Identify which cell holds the provided text, then report its [x, y] central coordinate. 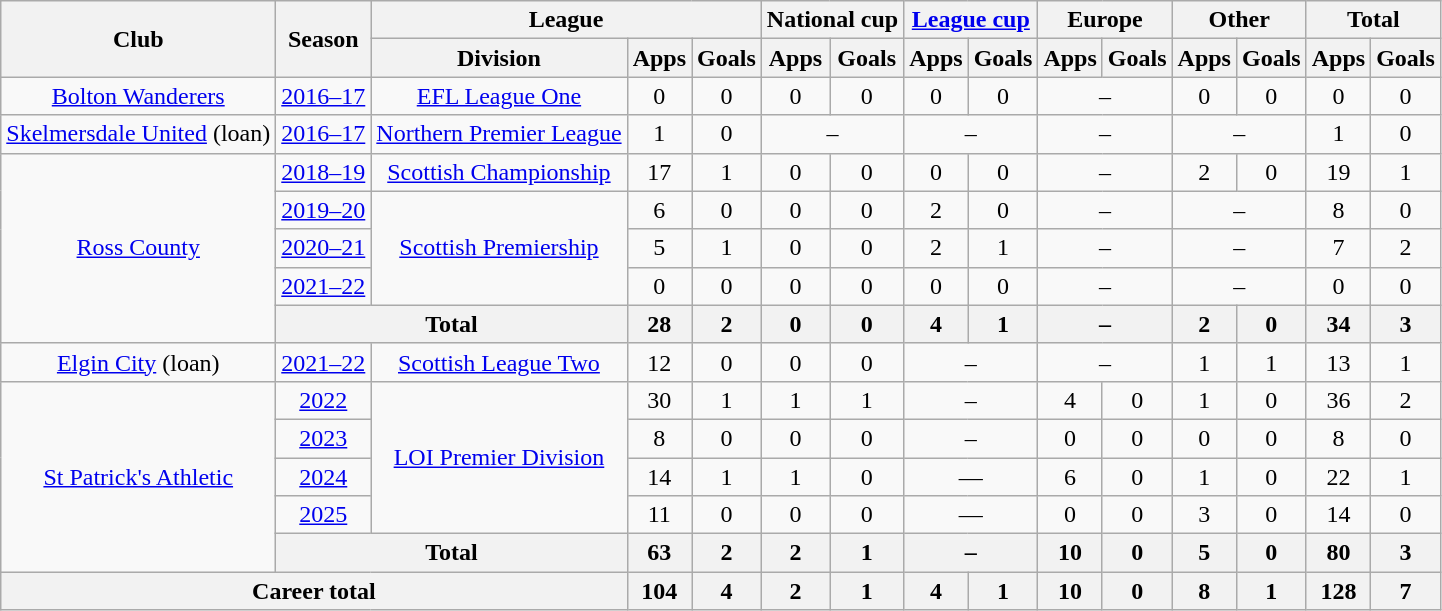
Elgin City (loan) [138, 362]
17 [659, 172]
128 [1338, 591]
63 [659, 553]
Club [138, 39]
St Patrick's Athletic [138, 476]
Skelmersdale United (loan) [138, 134]
13 [1338, 362]
League [566, 20]
Scottish League Two [499, 362]
Bolton Wanderers [138, 96]
30 [659, 400]
Ross County [138, 248]
National cup [832, 20]
Season [324, 39]
Other [1239, 20]
2025 [324, 515]
EFL League One [499, 96]
Northern Premier League [499, 134]
2018–19 [324, 172]
2022 [324, 400]
2023 [324, 438]
34 [1338, 324]
Career total [314, 591]
Scottish Premiership [499, 248]
19 [1338, 172]
36 [1338, 400]
80 [1338, 553]
League cup [971, 20]
28 [659, 324]
Division [499, 58]
Scottish Championship [499, 172]
12 [659, 362]
2019–20 [324, 210]
2020–21 [324, 248]
LOI Premier Division [499, 457]
Europe [1105, 20]
22 [1338, 477]
2024 [324, 477]
11 [659, 515]
104 [659, 591]
